Identify which cell holds the provided text, then report its (x, y) central coordinate. 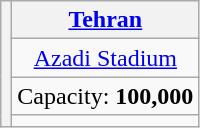
Azadi Stadium (106, 58)
Tehran (106, 20)
Capacity: 100,000 (106, 96)
